Provide the (X, Y) coordinate of the cell's center where the given text is located.  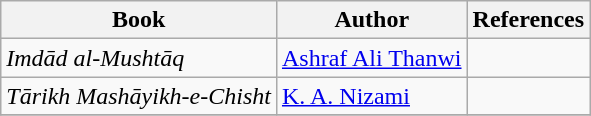
Ashraf Ali Thanwi (372, 58)
Tārikh Mashāyikh-e-Chisht (139, 96)
Book (139, 20)
K. A. Nizami (372, 96)
References (528, 20)
Imdād al-Mushtāq (139, 58)
Author (372, 20)
